For the text-containing cell, return its midpoint in [x, y] coordinate format. 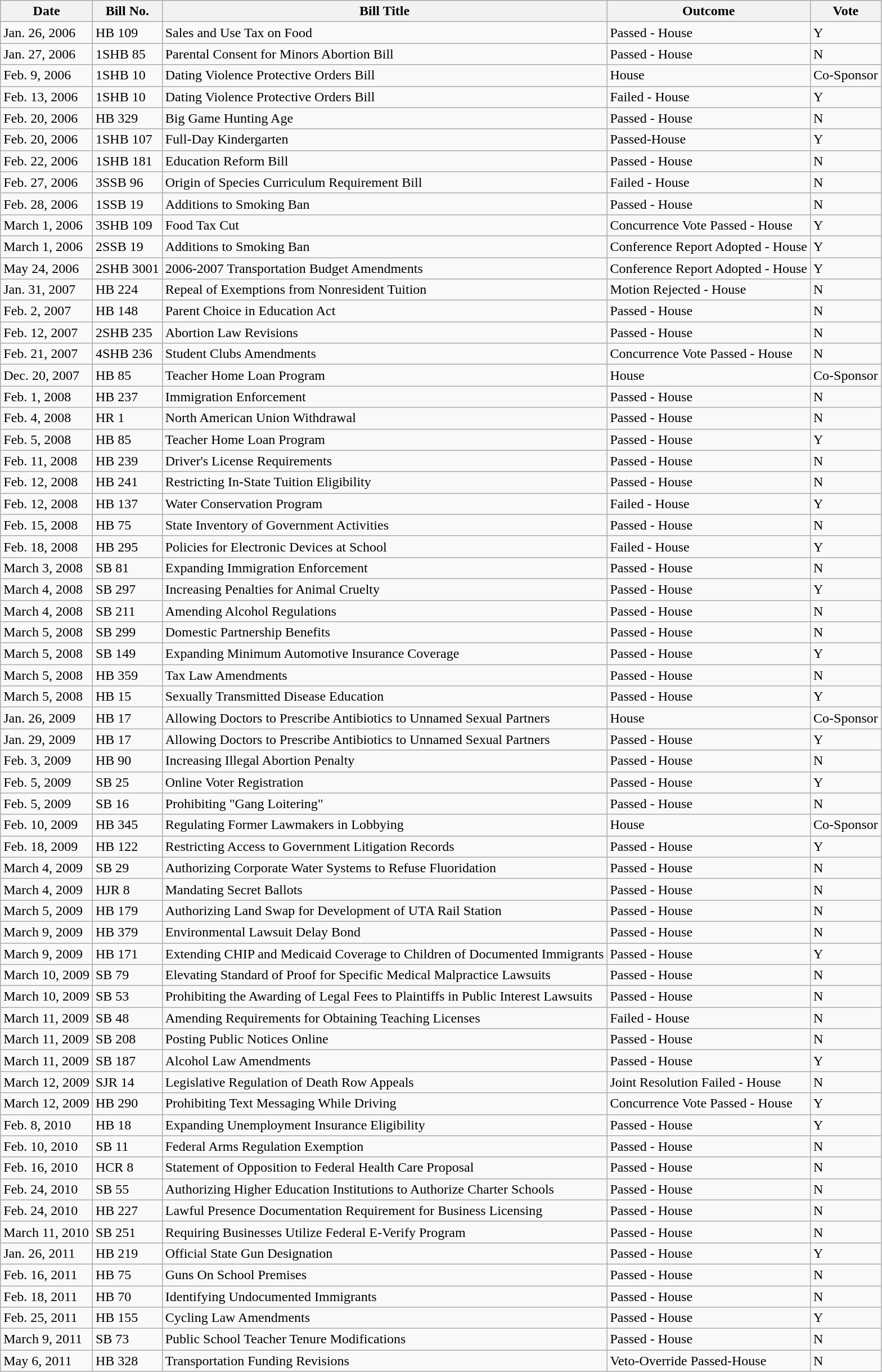
Authorizing Corporate Water Systems to Refuse Fluoridation [385, 868]
SB 211 [127, 611]
March 11, 2010 [47, 1232]
Restricting Access to Government Litigation Records [385, 846]
Feb. 4, 2008 [47, 418]
Expanding Unemployment Insurance Eligibility [385, 1125]
Cycling Law Amendments [385, 1318]
HR 1 [127, 418]
Joint Resolution Failed - House [709, 1082]
HB 328 [127, 1361]
Official State Gun Designation [385, 1253]
HB 224 [127, 290]
Amending Alcohol Regulations [385, 611]
Lawful Presence Documentation Requirement for Business Licensing [385, 1210]
Repeal of Exemptions from Nonresident Tuition [385, 290]
HB 227 [127, 1210]
Feb. 28, 2006 [47, 204]
Food Tax Cut [385, 225]
State Inventory of Government Activities [385, 525]
Feb. 27, 2006 [47, 182]
Immigration Enforcement [385, 397]
Domestic Partnership Benefits [385, 633]
Outcome [709, 11]
SB 29 [127, 868]
SB 11 [127, 1146]
2SHB 235 [127, 333]
Prohibiting the Awarding of Legal Fees to Plaintiffs in Public Interest Lawsuits [385, 997]
Feb. 18, 2011 [47, 1296]
HB 137 [127, 504]
HB 379 [127, 932]
HB 70 [127, 1296]
Federal Arms Regulation Exemption [385, 1146]
SB 79 [127, 975]
Feb. 25, 2011 [47, 1318]
Tax Law Amendments [385, 675]
Feb. 13, 2006 [47, 97]
Date [47, 11]
March 3, 2008 [47, 568]
Increasing Penalties for Animal Cruelty [385, 589]
Feb. 12, 2007 [47, 333]
Feb. 10, 2010 [47, 1146]
Posting Public Notices Online [385, 1039]
Abortion Law Revisions [385, 333]
1SHB 107 [127, 140]
Prohibiting "Gang Loitering" [385, 804]
HB 171 [127, 954]
2SSB 19 [127, 246]
HB 109 [127, 33]
Legislative Regulation of Death Row Appeals [385, 1082]
Jan. 26, 2006 [47, 33]
Statement of Opposition to Federal Health Care Proposal [385, 1168]
SB 208 [127, 1039]
SB 48 [127, 1018]
Feb. 5, 2008 [47, 440]
Full-Day Kindergarten [385, 140]
Passed-House [709, 140]
SB 25 [127, 782]
HB 219 [127, 1253]
Motion Rejected - House [709, 290]
Alcohol Law Amendments [385, 1061]
HB 179 [127, 911]
Elevating Standard of Proof for Specific Medical Malpractice Lawsuits [385, 975]
HB 295 [127, 546]
May 6, 2011 [47, 1361]
Feb. 21, 2007 [47, 354]
HCR 8 [127, 1168]
Public School Teacher Tenure Modifications [385, 1339]
SB 251 [127, 1232]
SB 81 [127, 568]
Identifying Undocumented Immigrants [385, 1296]
HB 237 [127, 397]
Sales and Use Tax on Food [385, 33]
Jan. 26, 2009 [47, 718]
Veto-Override Passed-House [709, 1361]
Feb. 15, 2008 [47, 525]
Feb. 10, 2009 [47, 825]
SB 297 [127, 589]
Online Voter Registration [385, 782]
Big Game Hunting Age [385, 118]
Feb. 11, 2008 [47, 461]
Jan. 26, 2011 [47, 1253]
Jan. 31, 2007 [47, 290]
HJR 8 [127, 889]
March 9, 2011 [47, 1339]
Feb. 22, 2006 [47, 161]
Feb. 16, 2011 [47, 1275]
Education Reform Bill [385, 161]
Feb. 2, 2007 [47, 311]
HB 122 [127, 846]
Environmental Lawsuit Delay Bond [385, 932]
SB 16 [127, 804]
Extending CHIP and Medicaid Coverage to Children of Documented Immigrants [385, 954]
HB 359 [127, 675]
Transportation Funding Revisions [385, 1361]
Dec. 20, 2007 [47, 375]
Feb. 18, 2008 [47, 546]
Origin of Species Curriculum Requirement Bill [385, 182]
Restricting In-State Tuition Eligibility [385, 482]
SB 149 [127, 654]
HB 18 [127, 1125]
Feb. 16, 2010 [47, 1168]
3SSB 96 [127, 182]
Regulating Former Lawmakers in Lobbying [385, 825]
Mandating Secret Ballots [385, 889]
Amending Requirements for Obtaining Teaching Licenses [385, 1018]
Bill No. [127, 11]
Feb. 1, 2008 [47, 397]
HB 239 [127, 461]
HB 15 [127, 697]
2SHB 3001 [127, 268]
Driver's License Requirements [385, 461]
Bill Title [385, 11]
Vote [846, 11]
May 24, 2006 [47, 268]
HB 148 [127, 311]
1SHB 181 [127, 161]
Feb. 9, 2006 [47, 75]
HB 345 [127, 825]
3SHB 109 [127, 225]
SJR 14 [127, 1082]
Guns On School Premises [385, 1275]
Parent Choice in Education Act [385, 311]
Jan. 29, 2009 [47, 739]
SB 187 [127, 1061]
Policies for Electronic Devices at School [385, 546]
Parental Consent for Minors Abortion Bill [385, 54]
Feb. 18, 2009 [47, 846]
1SHB 85 [127, 54]
March 5, 2009 [47, 911]
Prohibiting Text Messaging While Driving [385, 1104]
Feb. 3, 2009 [47, 761]
1SSB 19 [127, 204]
Feb. 8, 2010 [47, 1125]
HB 155 [127, 1318]
Requiring Businesses Utilize Federal E-Verify Program [385, 1232]
HB 241 [127, 482]
HB 90 [127, 761]
North American Union Withdrawal [385, 418]
Increasing Illegal Abortion Penalty [385, 761]
Sexually Transmitted Disease Education [385, 697]
Water Conservation Program [385, 504]
SB 53 [127, 997]
Expanding Minimum Automotive Insurance Coverage [385, 654]
SB 73 [127, 1339]
2006-2007 Transportation Budget Amendments [385, 268]
Authorizing Land Swap for Development of UTA Rail Station [385, 911]
SB 299 [127, 633]
4SHB 236 [127, 354]
HB 329 [127, 118]
SB 55 [127, 1189]
Jan. 27, 2006 [47, 54]
Authorizing Higher Education Institutions to Authorize Charter Schools [385, 1189]
HB 290 [127, 1104]
Expanding Immigration Enforcement [385, 568]
Student Clubs Amendments [385, 354]
